Scan for the cell matching the given text and deliver its (X, Y) coordinate at center. 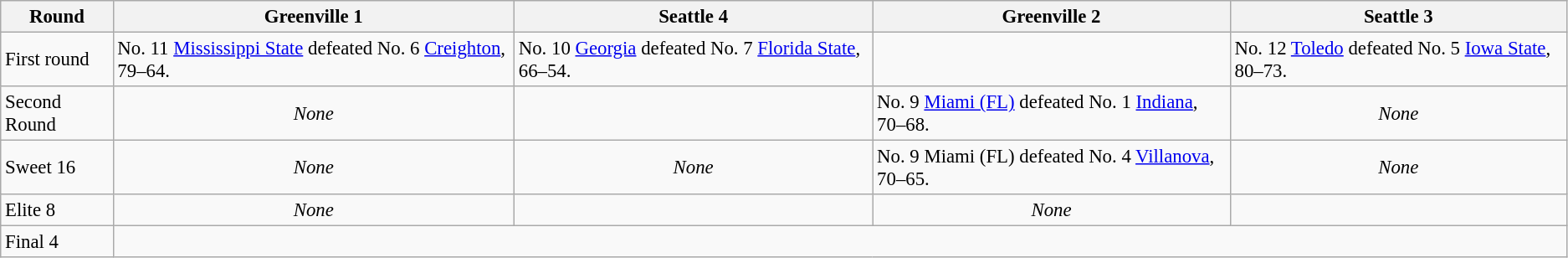
No. 11 Mississippi State defeated No. 6 Creighton, 79–64. (313, 60)
Second Round (57, 114)
No. 9 Miami (FL) defeated No. 4 Villanova, 70–65. (1051, 168)
Elite 8 (57, 210)
Greenville 2 (1051, 17)
No. 9 Miami (FL) defeated No. 1 Indiana, 70–68. (1051, 114)
No. 10 Georgia defeated No. 7 Florida State, 66–54. (693, 60)
Greenville 1 (313, 17)
Round (57, 17)
No. 12 Toledo defeated No. 5 Iowa State, 80–73. (1398, 60)
Seattle 3 (1398, 17)
Final 4 (57, 242)
Seattle 4 (693, 17)
First round (57, 60)
Sweet 16 (57, 168)
